Return [x, y] of the center of cell containing provided text 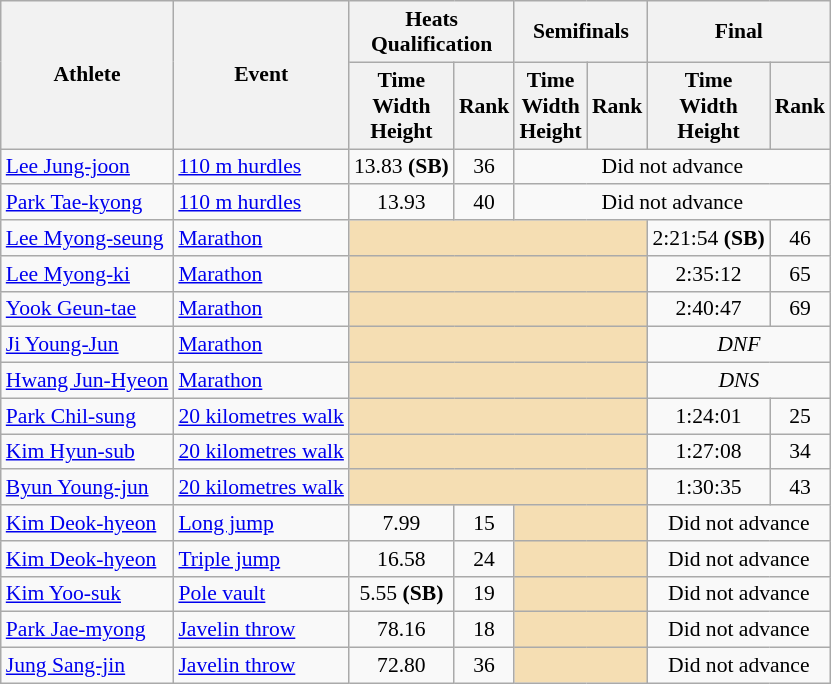
Lee Myong-seung [88, 238]
5.55 (SB) [402, 594]
Hwang Jun-Hyeon [88, 381]
1:30:35 [708, 488]
Park Tae-kyong [88, 203]
69 [800, 309]
1:27:08 [708, 452]
25 [800, 416]
2:35:12 [708, 274]
Athlete [88, 75]
DNF [738, 345]
2:40:47 [708, 309]
Park Jae-myong [88, 630]
1:24:01 [708, 416]
78.16 [402, 630]
Yook Geun-tae [88, 309]
Ji Young-Jun [88, 345]
DNS [738, 381]
Kim Hyun-sub [88, 452]
Pole vault [261, 594]
Lee Myong-ki [88, 274]
HeatsQualification [432, 32]
34 [800, 452]
24 [484, 559]
43 [800, 488]
15 [484, 523]
65 [800, 274]
Lee Jung-joon [88, 167]
2:21:54 (SB) [708, 238]
46 [800, 238]
16.58 [402, 559]
13.83 (SB) [402, 167]
Triple jump [261, 559]
Byun Young-jun [88, 488]
13.93 [402, 203]
Event [261, 75]
18 [484, 630]
72.80 [402, 666]
19 [484, 594]
40 [484, 203]
7.99 [402, 523]
Final [738, 32]
Semifinals [580, 32]
Jung Sang-jin [88, 666]
Park Chil-sung [88, 416]
Long jump [261, 523]
Kim Yoo-suk [88, 594]
